Detect which cell encompasses the target text, then output its (x, y) center coordinate. 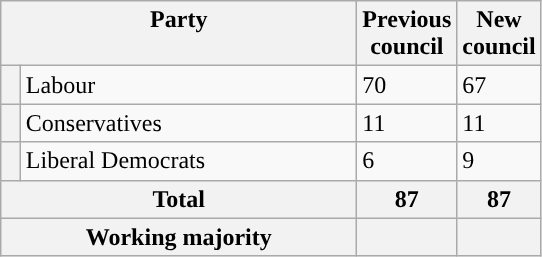
9 (499, 161)
Conservatives (188, 123)
Party (179, 34)
Total (179, 199)
Previous council (407, 34)
Labour (188, 85)
Liberal Democrats (188, 161)
6 (407, 161)
70 (407, 85)
67 (499, 85)
Working majority (179, 237)
New council (499, 34)
